For the text-containing cell, return its midpoint in [x, y] coordinate format. 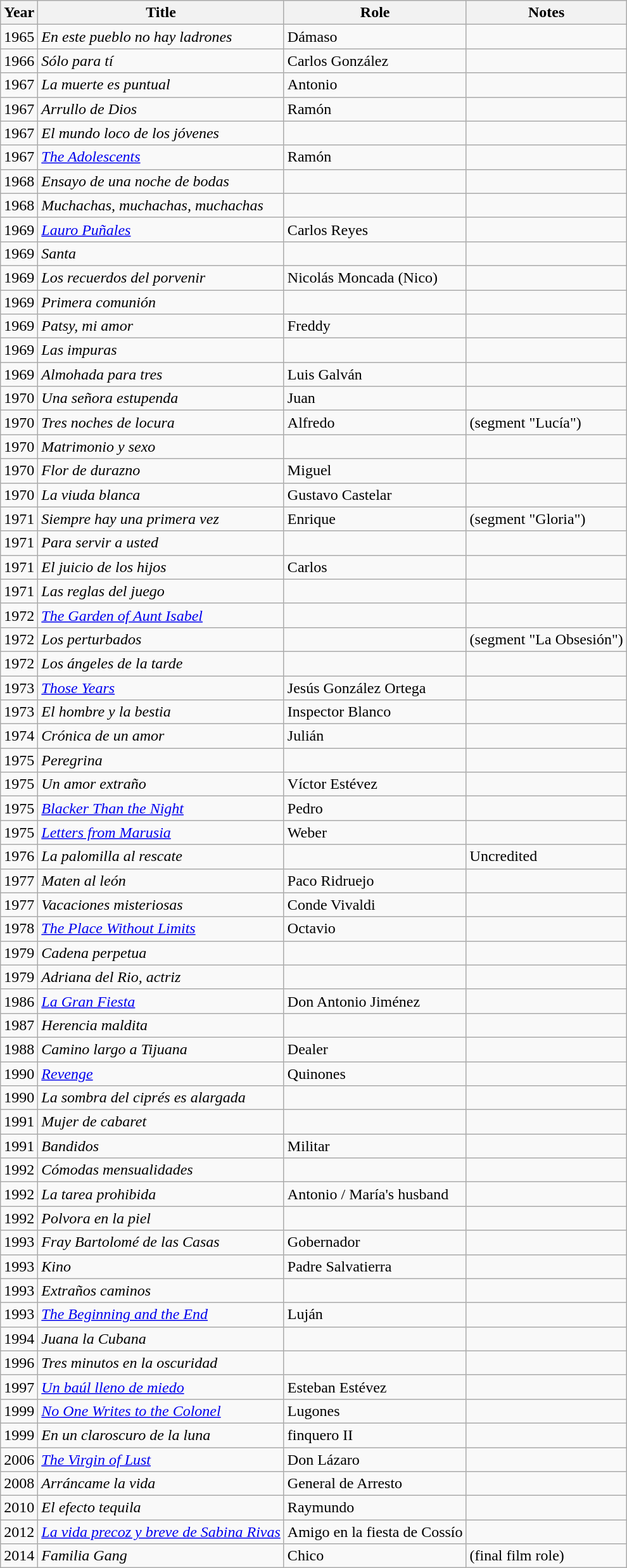
Dámaso [375, 37]
Padre Salvatierra [375, 1266]
Carlos [375, 567]
2010 [19, 1508]
(segment "Lucía") [546, 423]
La Gran Fiesta [161, 1001]
1997 [19, 1387]
1974 [19, 736]
Amigo en la fiesta de Cossío [375, 1532]
Mujer de cabaret [161, 1122]
Paco Ridruejo [375, 881]
En un claroscuro de la luna [161, 1435]
La viuda blanca [161, 495]
1988 [19, 1049]
2014 [19, 1556]
Adriana del Rio, actriz [161, 977]
Camino largo a Tijuana [161, 1049]
Julián [375, 736]
The Garden of Aunt Isabel [161, 615]
No One Writes to the Colonel [161, 1411]
Antonio / María's husband [375, 1194]
Arrullo de Dios [161, 109]
1987 [19, 1025]
Luján [375, 1315]
Bandidos [161, 1146]
Peregrina [161, 760]
Gobernador [375, 1242]
Raymundo [375, 1508]
Maten al león [161, 881]
1966 [19, 61]
Muchachas, muchachas, muchachas [161, 205]
Juana la Cubana [161, 1339]
El juicio de los hijos [161, 567]
Un baúl lleno de miedo [161, 1387]
The Adolescents [161, 157]
2012 [19, 1532]
El hombre y la bestia [161, 712]
1978 [19, 929]
Siempre hay una primera vez [161, 519]
Herencia maldita [161, 1025]
Cadena perpetua [161, 953]
Militar [375, 1146]
Familia Gang [161, 1556]
Those Years [161, 687]
(segment "Gloria") [546, 519]
2008 [19, 1484]
Conde Vivaldi [375, 905]
Lauro Puñales [161, 229]
La muerte es puntual [161, 85]
Una señora estupenda [161, 398]
Alfredo [375, 423]
Title [161, 13]
The Beginning and the End [161, 1315]
Un amor extraño [161, 784]
Revenge [161, 1074]
(final film role) [546, 1556]
Don Antonio Jiménez [375, 1001]
Uncredited [546, 857]
Sólo para tí [161, 61]
Fray Bartolomé de las Casas [161, 1242]
Tres noches de locura [161, 423]
Carlos González [375, 61]
Enrique [375, 519]
Lugones [375, 1411]
Gustavo Castelar [375, 495]
Blacker Than the Night [161, 808]
En este pueblo no hay ladrones [161, 37]
Ensayo de una noche de bodas [161, 181]
Kino [161, 1266]
El efecto tequila [161, 1508]
Para servir a usted [161, 543]
Las impuras [161, 350]
Quinones [375, 1074]
La sombra del ciprés es alargada [161, 1098]
La vida precoz y breve de Sabina Rivas [161, 1532]
1965 [19, 37]
Primera comunión [161, 302]
1996 [19, 1363]
Role [375, 13]
Inspector Blanco [375, 712]
Víctor Estévez [375, 784]
General de Arresto [375, 1484]
Miguel [375, 471]
Matrimonio y sexo [161, 447]
Nicolás Moncada (Nico) [375, 277]
Los ángeles de la tarde [161, 663]
Octavio [375, 929]
El mundo loco de los jóvenes [161, 133]
Vacaciones misteriosas [161, 905]
Don Lázaro [375, 1459]
Patsy, mi amor [161, 326]
Chico [375, 1556]
2006 [19, 1459]
1986 [19, 1001]
Carlos Reyes [375, 229]
1994 [19, 1339]
Pedro [375, 808]
Weber [375, 832]
Arráncame la vida [161, 1484]
Juan [375, 398]
Crónica de un amor [161, 736]
Luis Galván [375, 374]
Extraños caminos [161, 1291]
Freddy [375, 326]
Notes [546, 13]
Polvora en la piel [161, 1218]
Antonio [375, 85]
Jesús González Ortega [375, 687]
Year [19, 13]
La tarea prohibida [161, 1194]
Almohada para tres [161, 374]
The Place Without Limits [161, 929]
Letters from Marusia [161, 832]
The Virgin of Lust [161, 1459]
Cómodas mensualidades [161, 1170]
1976 [19, 857]
finquero II [375, 1435]
Esteban Estévez [375, 1387]
Las reglas del juego [161, 591]
Flor de durazno [161, 471]
Los perturbados [161, 639]
(segment "La Obsesión") [546, 639]
Tres minutos en la oscuridad [161, 1363]
La palomilla al rescate [161, 857]
Los recuerdos del porvenir [161, 277]
Santa [161, 253]
Dealer [375, 1049]
